Scan for the cell matching the given text and deliver its (X, Y) coordinate at center. 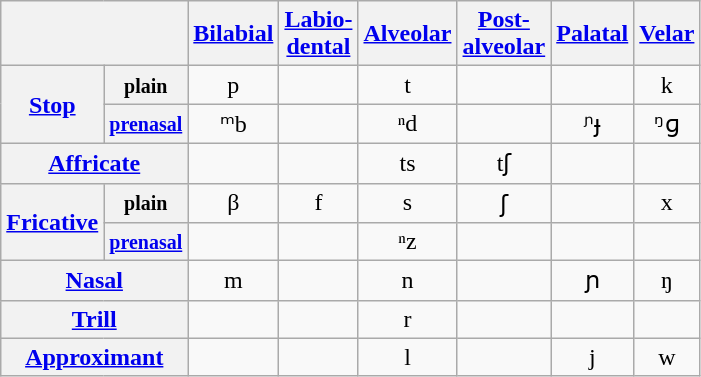
Velar (667, 34)
tʃ (504, 163)
ŋ (667, 281)
t (408, 85)
ᵐb (234, 124)
w (667, 357)
β (234, 203)
ᶮɟ (592, 124)
j (592, 357)
l (408, 357)
Labio-dental (318, 34)
ɲ (592, 281)
n (408, 281)
ⁿz (408, 242)
p (234, 85)
r (408, 319)
Trill (94, 319)
ʃ (504, 203)
Fricative (52, 222)
ᵑɡ (667, 124)
Post-alveolar (504, 34)
Approximant (94, 357)
x (667, 203)
ts (408, 163)
s (408, 203)
Palatal (592, 34)
ⁿd (408, 124)
Alveolar (408, 34)
f (318, 203)
k (667, 85)
Affricate (94, 163)
Nasal (94, 281)
m (234, 281)
Bilabial (234, 34)
Stop (52, 105)
